Determine the [X, Y] coordinate at the center of the cell enclosing the given text.  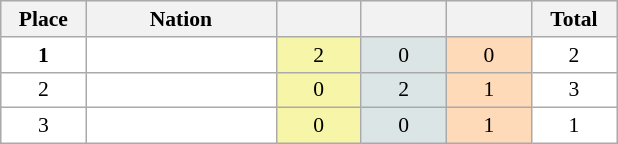
Place [44, 19]
Total [574, 19]
Nation [181, 19]
